Determine the [x, y] coordinate at the center of the cell enclosing the given text.  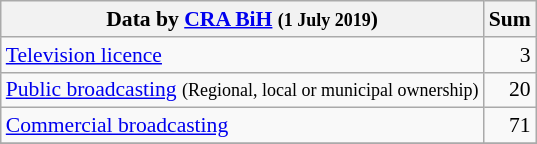
71 [510, 126]
20 [510, 90]
Sum [510, 19]
Public broadcasting (Regional, local or municipal ownership) [242, 90]
3 [510, 55]
Data by CRA BiH (1 July 2019) [242, 19]
Commercial broadcasting [242, 126]
Television licence [242, 55]
